Identify which cell holds the provided text, then report its [x, y] central coordinate. 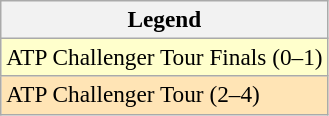
ATP Challenger Tour Finals (0–1) [164, 57]
Legend [164, 19]
ATP Challenger Tour (2–4) [164, 95]
